Capture the cell that displays the provided text and extract its [X, Y] central coordinate. 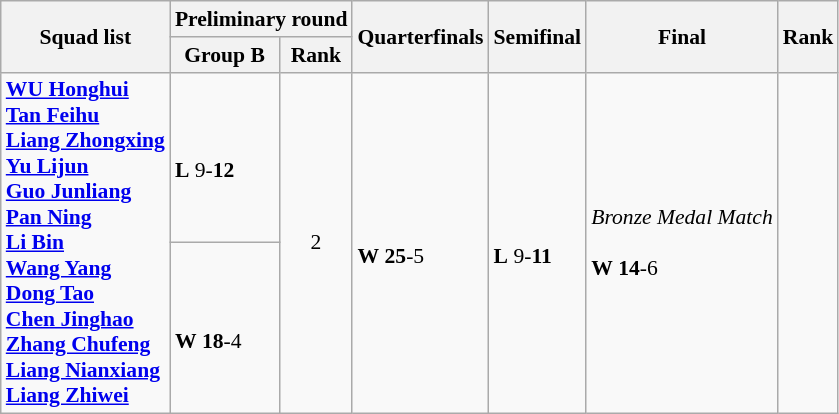
Bronze Medal MatchW 14-6 [682, 243]
WU HonghuiTan FeihuLiang ZhongxingYu LijunGuo JunliangPan NingLi BinWang YangDong TaoChen JinghaoZhang ChufengLiang NianxiangLiang Zhiwei [86, 243]
L 9-11 [538, 243]
W 25-5 [420, 243]
Quarterfinals [420, 36]
Preliminary round [262, 19]
Final [682, 36]
Semifinal [538, 36]
2 [316, 243]
W 18-4 [225, 328]
Group B [225, 55]
Squad list [86, 36]
L 9-12 [225, 158]
